Detect which cell encompasses the target text, then output its (x, y) center coordinate. 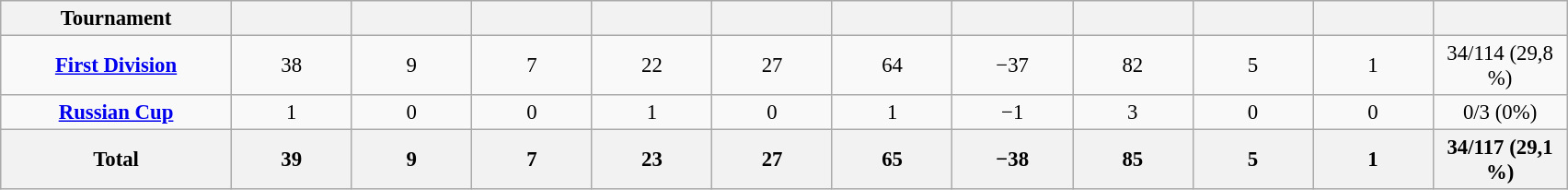
3 (1134, 113)
−37 (1012, 66)
64 (893, 66)
38 (291, 66)
Total (116, 160)
34/114 (29,8 %) (1500, 66)
65 (893, 160)
Tournament (116, 18)
34/117 (29,1 %) (1500, 160)
−38 (1012, 160)
23 (651, 160)
82 (1134, 66)
22 (651, 66)
39 (291, 160)
First Division (116, 66)
0/3 (0%) (1500, 113)
Russian Cup (116, 113)
85 (1134, 160)
−1 (1012, 113)
